Search for the cell housing the specified text and yield its [x, y] center coordinate. 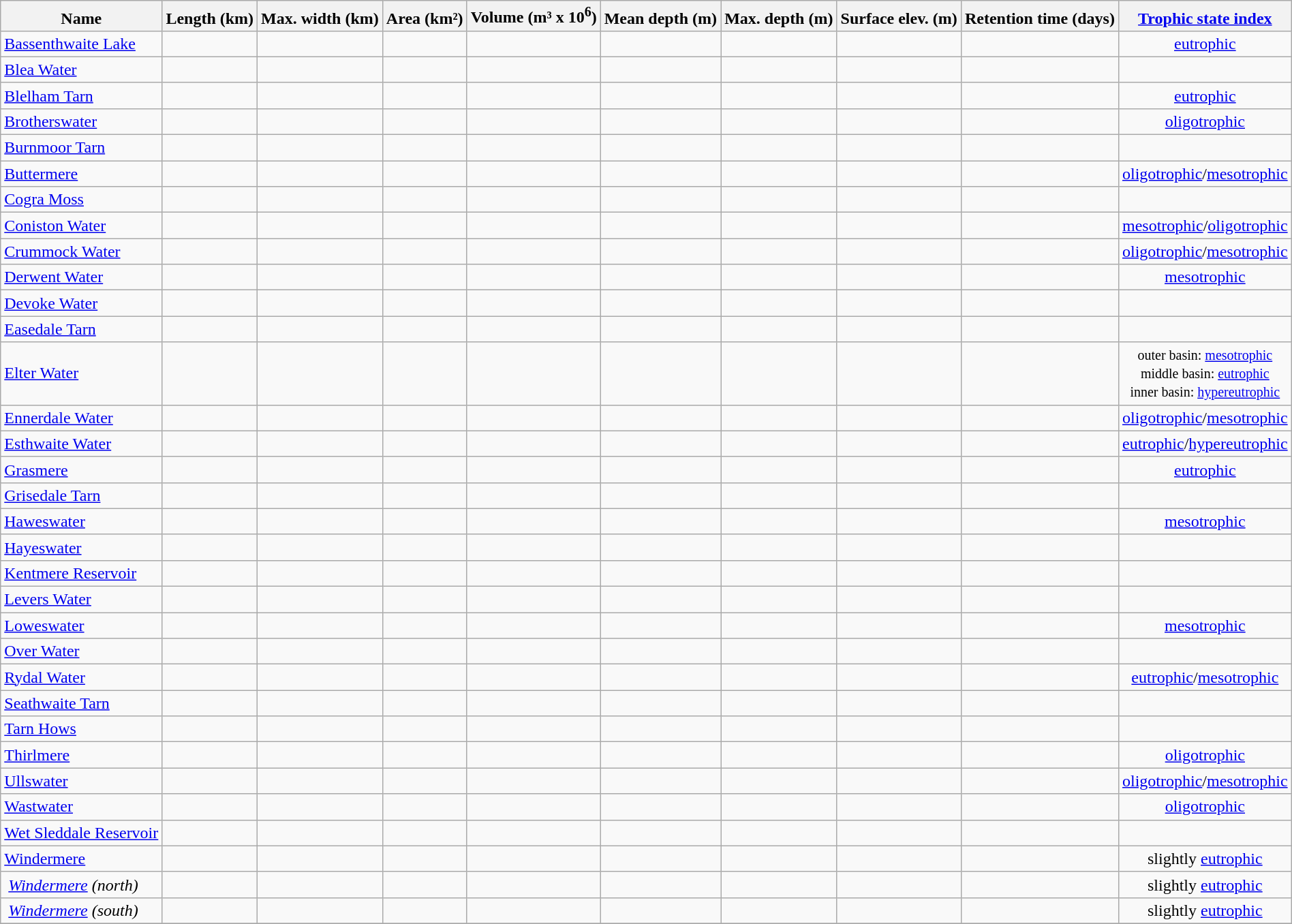
eutrophic/hypereutrophic [1205, 444]
Hayeswater [82, 547]
Area (km²) [425, 16]
Windermere (south) [82, 910]
Ullswater [82, 781]
Trophic state index [1205, 16]
Derwent Water [82, 277]
Levers Water [82, 600]
Devoke Water [82, 303]
Wastwater [82, 807]
Seathwaite Tarn [82, 703]
Over Water [82, 651]
Ennerdale Water [82, 418]
Mean depth (m) [660, 16]
Cogra Moss [82, 200]
mesotrophic/oligotrophic [1205, 226]
Elter Water [82, 373]
Windermere [82, 859]
Windermere (north) [82, 884]
Blelham Tarn [82, 95]
outer basin: mesotrophicmiddle basin: eutrophicinner basin: hypereutrophic [1205, 373]
Easedale Tarn [82, 329]
Haweswater [82, 521]
Burnmoor Tarn [82, 148]
Volume (m³ x 106) [534, 16]
Brotherswater [82, 121]
Grisedale Tarn [82, 495]
Crummock Water [82, 251]
Retention time (days) [1040, 16]
Loweswater [82, 626]
Esthwaite Water [82, 444]
Max. width (km) [320, 16]
Name [82, 16]
Wet Sleddale Reservoir [82, 833]
Tarn Hows [82, 729]
Max. depth (m) [779, 16]
eutrophic/mesotrophic [1205, 677]
Length (km) [210, 16]
Buttermere [82, 174]
Bassenthwaite Lake [82, 44]
Kentmere Reservoir [82, 573]
Surface elev. (m) [899, 16]
Coniston Water [82, 226]
Grasmere [82, 469]
Blea Water [82, 70]
Rydal Water [82, 677]
Thirlmere [82, 755]
